Capture the cell that displays the provided text and extract its (X, Y) central coordinate. 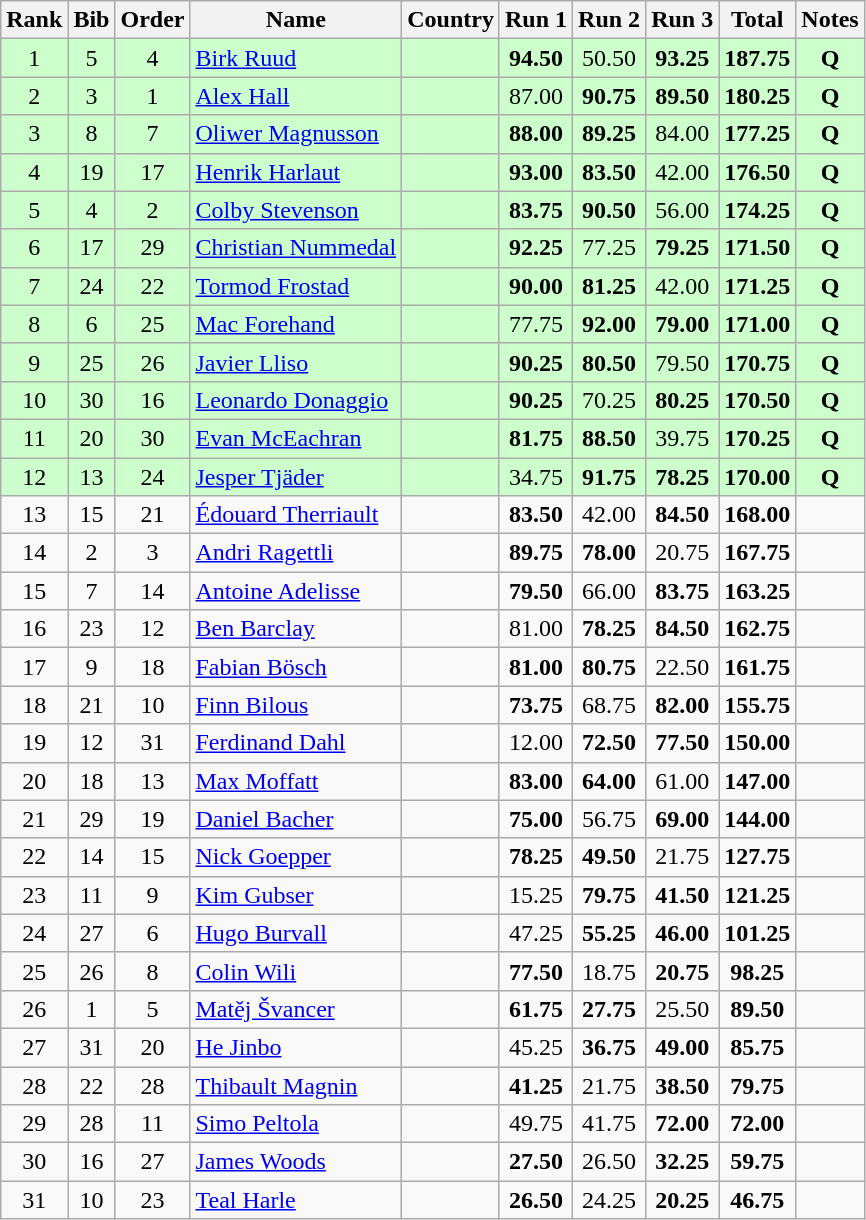
Daniel Bacher (296, 819)
Tormod Frostad (296, 286)
Jesper Tjäder (296, 477)
41.50 (682, 895)
83.00 (536, 781)
82.00 (682, 705)
Matěj Švancer (296, 1009)
Mac Forehand (296, 324)
68.75 (610, 705)
171.25 (758, 286)
72.50 (610, 743)
24.25 (610, 1200)
121.25 (758, 895)
46.75 (758, 1200)
171.00 (758, 324)
79.00 (682, 324)
77.25 (610, 248)
Leonardo Donaggio (296, 400)
Thibault Magnin (296, 1085)
27.75 (610, 1009)
167.75 (758, 553)
70.25 (610, 400)
84.00 (682, 134)
177.25 (758, 134)
56.75 (610, 819)
144.00 (758, 819)
Order (152, 20)
171.50 (758, 248)
101.25 (758, 933)
22.50 (682, 667)
Andri Ragettli (296, 553)
34.75 (536, 477)
Evan McEachran (296, 438)
73.75 (536, 705)
32.25 (682, 1162)
174.25 (758, 210)
46.00 (682, 933)
15.25 (536, 895)
49.75 (536, 1124)
47.25 (536, 933)
170.75 (758, 362)
Total (758, 20)
Bib (92, 20)
38.50 (682, 1085)
61.00 (682, 781)
66.00 (610, 591)
Kim Gubser (296, 895)
75.00 (536, 819)
Antoine Adelisse (296, 591)
Max Moffatt (296, 781)
Run 2 (610, 20)
80.50 (610, 362)
92.00 (610, 324)
20.25 (682, 1200)
64.00 (610, 781)
Hugo Burvall (296, 933)
180.25 (758, 96)
Nick Goepper (296, 857)
78.00 (610, 553)
88.00 (536, 134)
12.00 (536, 743)
Run 1 (536, 20)
59.75 (758, 1162)
Finn Bilous (296, 705)
Édouard Therriault (296, 515)
39.75 (682, 438)
18.75 (610, 971)
Birk Ruud (296, 58)
61.75 (536, 1009)
69.00 (682, 819)
80.25 (682, 400)
150.00 (758, 743)
87.00 (536, 96)
94.50 (536, 58)
Simo Peltola (296, 1124)
187.75 (758, 58)
Colin Wili (296, 971)
Christian Nummedal (296, 248)
Colby Stevenson (296, 210)
49.50 (610, 857)
Henrik Harlaut (296, 172)
27.50 (536, 1162)
Ben Barclay (296, 629)
168.00 (758, 515)
Fabian Bösch (296, 667)
41.75 (610, 1124)
90.50 (610, 210)
81.75 (536, 438)
176.50 (758, 172)
170.25 (758, 438)
127.75 (758, 857)
170.50 (758, 400)
Run 3 (682, 20)
Rank (34, 20)
92.25 (536, 248)
79.25 (682, 248)
89.75 (536, 553)
88.50 (610, 438)
45.25 (536, 1047)
170.00 (758, 477)
155.75 (758, 705)
163.25 (758, 591)
89.25 (610, 134)
162.75 (758, 629)
Notes (830, 20)
161.75 (758, 667)
93.00 (536, 172)
93.25 (682, 58)
Oliwer Magnusson (296, 134)
36.75 (610, 1047)
81.25 (610, 286)
80.75 (610, 667)
He Jinbo (296, 1047)
41.25 (536, 1085)
55.25 (610, 933)
Country (451, 20)
90.75 (610, 96)
James Woods (296, 1162)
77.75 (536, 324)
Ferdinand Dahl (296, 743)
85.75 (758, 1047)
147.00 (758, 781)
50.50 (610, 58)
49.00 (682, 1047)
Javier Lliso (296, 362)
56.00 (682, 210)
Alex Hall (296, 96)
98.25 (758, 971)
Name (296, 20)
90.00 (536, 286)
91.75 (610, 477)
25.50 (682, 1009)
Teal Harle (296, 1200)
